Locate the cell with the specified text and output its [X, Y] center coordinate. 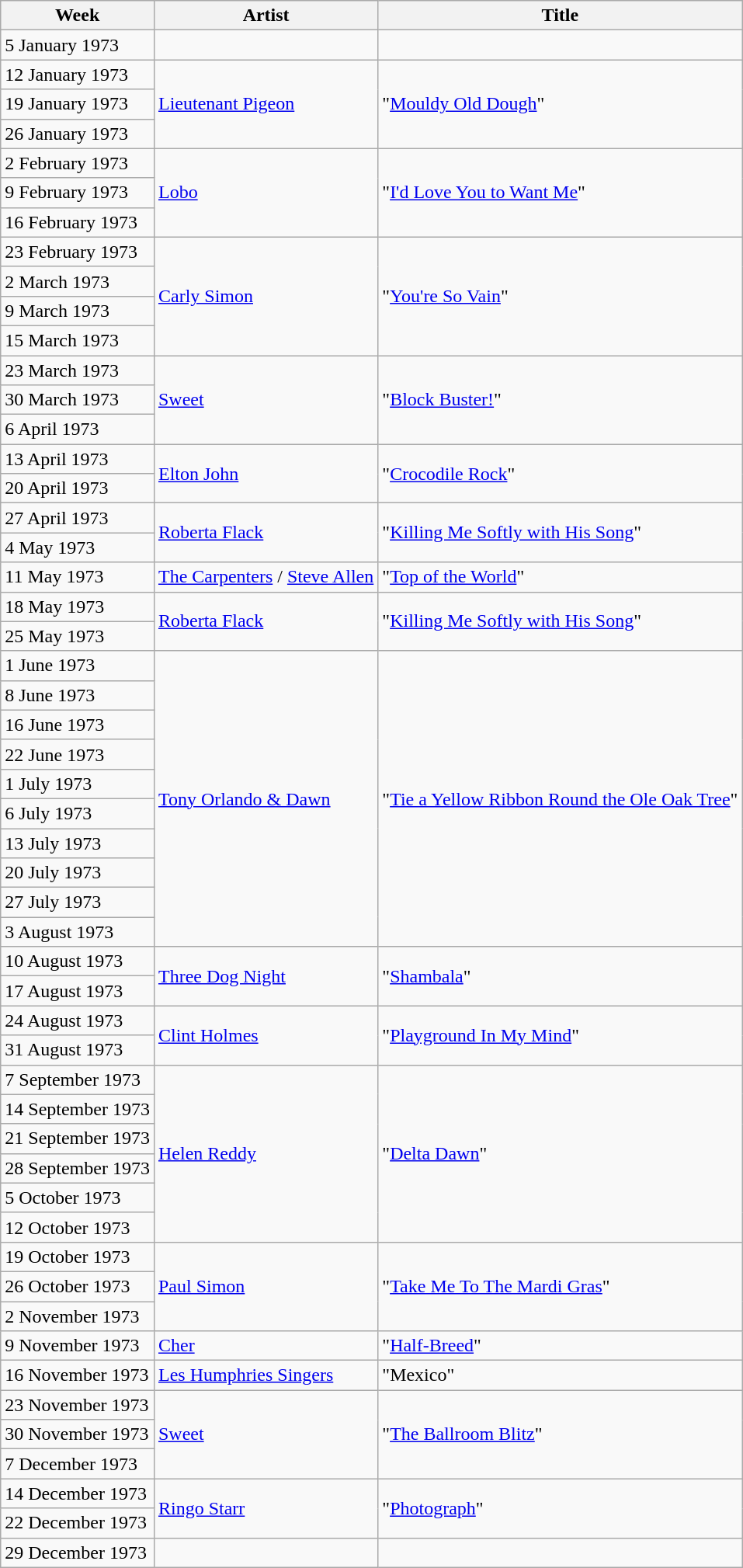
30 March 1973 [78, 400]
25 May 1973 [78, 636]
16 February 1973 [78, 222]
17 August 1973 [78, 991]
9 March 1973 [78, 311]
"Delta Dawn" [561, 1153]
10 August 1973 [78, 961]
12 January 1973 [78, 75]
15 March 1973 [78, 340]
2 November 1973 [78, 1316]
"Playground In My Mind" [561, 1035]
3 August 1973 [78, 932]
"Mouldy Old Dough" [561, 104]
6 April 1973 [78, 429]
19 October 1973 [78, 1257]
8 June 1973 [78, 695]
7 September 1973 [78, 1080]
24 August 1973 [78, 1020]
Artist [266, 16]
14 December 1973 [78, 1493]
9 February 1973 [78, 193]
"Top of the World" [561, 577]
14 September 1973 [78, 1109]
Lieutenant Pigeon [266, 104]
23 November 1973 [78, 1405]
Helen Reddy [266, 1153]
Tony Orlando & Dawn [266, 798]
20 April 1973 [78, 488]
16 November 1973 [78, 1375]
7 December 1973 [78, 1464]
11 May 1973 [78, 577]
Cher [266, 1346]
"Mexico" [561, 1375]
5 October 1973 [78, 1198]
4 May 1973 [78, 548]
"The Ballroom Blitz" [561, 1434]
27 July 1973 [78, 902]
2 March 1973 [78, 281]
26 October 1973 [78, 1286]
21 September 1973 [78, 1139]
"Shambala" [561, 976]
23 March 1973 [78, 370]
Les Humphries Singers [266, 1375]
"Crocodile Rock" [561, 474]
"You're So Vain" [561, 296]
22 December 1973 [78, 1523]
26 January 1973 [78, 134]
The Carpenters / Steve Allen [266, 577]
"Tie a Yellow Ribbon Round the Ole Oak Tree" [561, 798]
16 June 1973 [78, 725]
"Half-Breed" [561, 1346]
"Take Me To The Mardi Gras" [561, 1286]
Elton John [266, 474]
Carly Simon [266, 296]
13 April 1973 [78, 459]
"Photograph" [561, 1508]
23 February 1973 [78, 252]
28 September 1973 [78, 1168]
"Block Buster!" [561, 400]
5 January 1973 [78, 45]
12 October 1973 [78, 1227]
Ringo Starr [266, 1508]
Lobo [266, 193]
Paul Simon [266, 1286]
30 November 1973 [78, 1434]
13 July 1973 [78, 843]
1 June 1973 [78, 666]
19 January 1973 [78, 104]
Clint Holmes [266, 1035]
2 February 1973 [78, 163]
20 July 1973 [78, 873]
18 May 1973 [78, 607]
1 July 1973 [78, 784]
Title [561, 16]
22 June 1973 [78, 754]
"I'd Love You to Want Me" [561, 193]
31 August 1973 [78, 1050]
27 April 1973 [78, 518]
Week [78, 16]
Three Dog Night [266, 976]
29 December 1973 [78, 1552]
6 July 1973 [78, 813]
9 November 1973 [78, 1346]
